Identify which cell holds the provided text, then report its [X, Y] central coordinate. 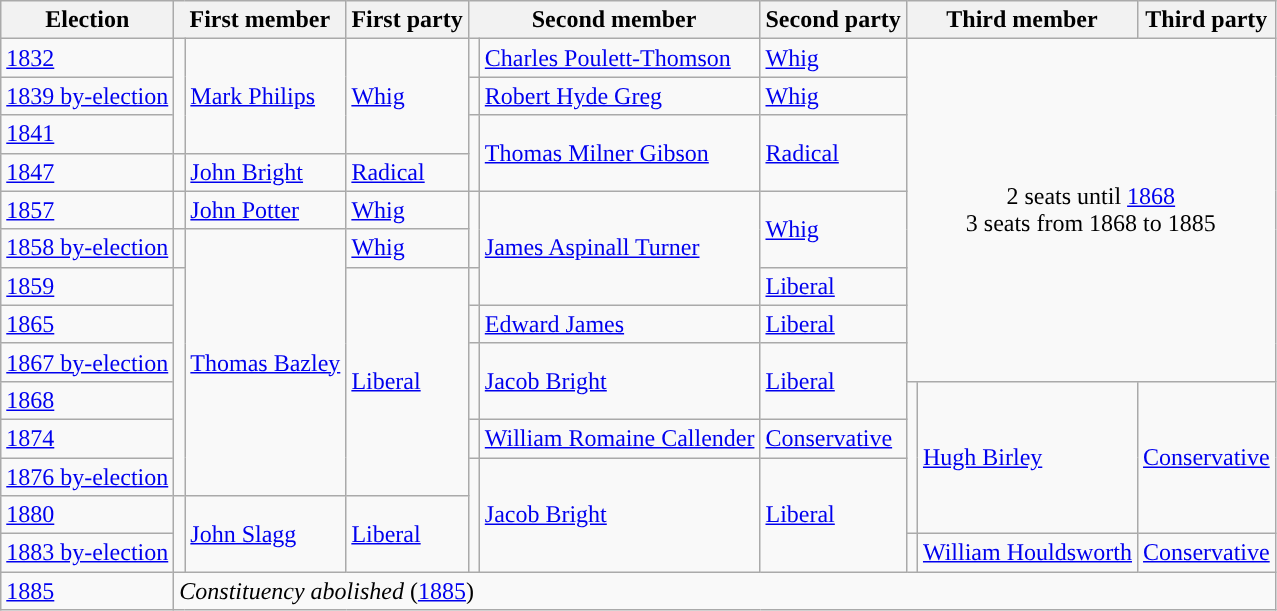
Thomas Bazley [266, 362]
Mark Philips [266, 96]
Charles Poulett-Thomson [620, 58]
1868 [88, 400]
Second party [833, 20]
First party [407, 20]
Second member [614, 20]
James Aspinall Turner [620, 248]
1874 [88, 438]
John Bright [266, 172]
1839 by-election [88, 96]
Edward James [620, 324]
1858 by-election [88, 248]
Hugh Birley [1027, 457]
John Slagg [266, 534]
1885 [88, 591]
1859 [88, 286]
Constituency abolished (1885) [724, 591]
1876 by-election [88, 477]
John Potter [266, 210]
2 seats until 18683 seats from 1868 to 1885 [1090, 210]
Third member [1022, 20]
First member [260, 20]
1880 [88, 515]
Thomas Milner Gibson [620, 153]
1883 by-election [88, 553]
1832 [88, 58]
1867 by-election [88, 362]
1857 [88, 210]
Third party [1207, 20]
William Romaine Callender [620, 438]
1841 [88, 134]
Election [88, 20]
William Houldsworth [1027, 553]
Robert Hyde Greg [620, 96]
1865 [88, 324]
1847 [88, 172]
